Capture the cell that displays the provided text and extract its [X, Y] central coordinate. 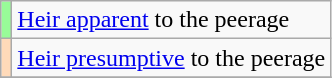
Heir presumptive to the peerage [172, 58]
Heir apparent to the peerage [172, 20]
